Return (x, y) of the center of cell containing provided text 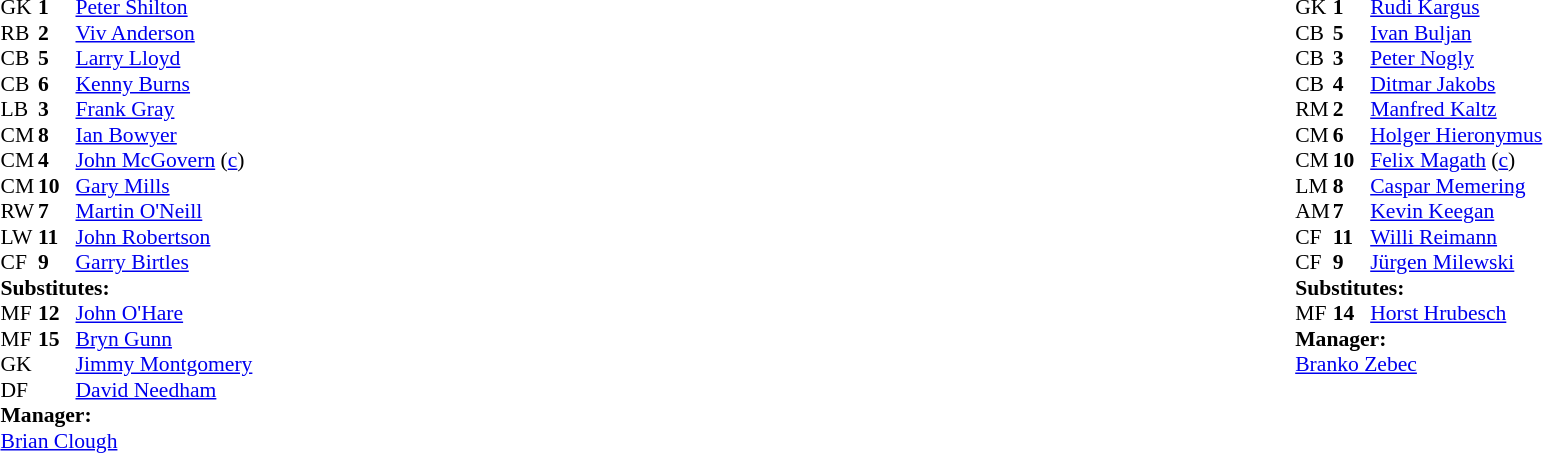
Horst Hrubesch (1456, 313)
Viv Anderson (164, 33)
Jimmy Montgomery (164, 365)
LW (19, 237)
GK (19, 365)
Manfred Kaltz (1456, 109)
Garry Birtles (164, 263)
DF (19, 390)
Larry Lloyd (164, 59)
Frank Gray (164, 109)
RM (1314, 109)
Kevin Keegan (1456, 211)
12 (57, 313)
Peter Nogly (1456, 59)
David Needham (164, 390)
John McGovern (c) (164, 161)
LB (19, 109)
Gary Mills (164, 186)
Holger Hieronymus (1456, 135)
LM (1314, 186)
AM (1314, 211)
John Robertson (164, 237)
Ian Bowyer (164, 135)
Ivan Buljan (1456, 33)
Branko Zebec (1418, 365)
Willi Reimann (1456, 237)
RB (19, 33)
Ditmar Jakobs (1456, 84)
Jürgen Milewski (1456, 263)
RW (19, 211)
Felix Magath (c) (1456, 161)
Bryn Gunn (164, 339)
15 (57, 339)
Martin O'Neill (164, 211)
14 (1352, 313)
John O'Hare (164, 313)
Caspar Memering (1456, 186)
Kenny Burns (164, 84)
